Determine the [x, y] coordinate at the center of the cell enclosing the given text.  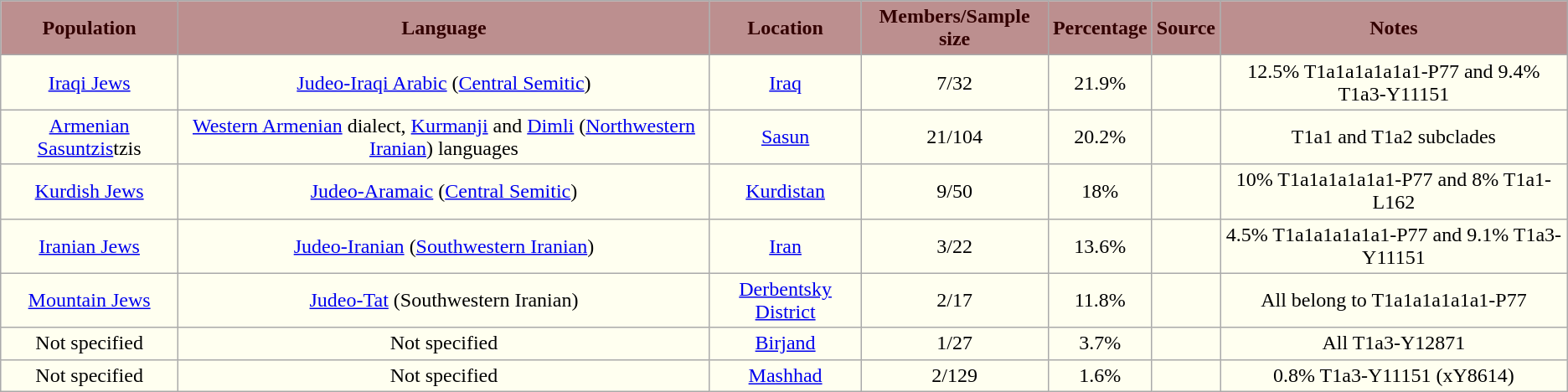
9/50 [955, 191]
Judeo-Aramaic (Central Semitic) [444, 191]
Iraqi Jews [90, 82]
12.5% T1a1a1a1a1a1-P77 and 9.4% T1a3-Y11151 [1394, 82]
Language [444, 28]
21.9% [1100, 82]
Judeo-Iranian (Southwestern Iranian) [444, 246]
All belong to T1a1a1a1a1a1-P77 [1394, 300]
Judeo-Iraqi Arabic (Central Semitic) [444, 82]
Derbentsky District [785, 300]
All T1a3-Y12871 [1394, 343]
Percentage [1100, 28]
21/104 [955, 137]
11.8% [1100, 300]
Location [785, 28]
2/17 [955, 300]
13.6% [1100, 246]
2/129 [955, 375]
Kurdistan [785, 191]
Members/Sample size [955, 28]
Iraq [785, 82]
Iranian Jews [90, 246]
Judeo-Tat (Southwestern Iranian) [444, 300]
Kurdish Jews [90, 191]
1/27 [955, 343]
Armenian Sasuntzistzis [90, 137]
18% [1100, 191]
3/22 [955, 246]
10% T1a1a1a1a1a1-P77 and 8% T1a1-L162 [1394, 191]
T1a1 and T1a2 subclades [1394, 137]
20.2% [1100, 137]
7/32 [955, 82]
Western Armenian dialect, Kurmanji and Dimli (Northwestern Iranian) languages [444, 137]
3.7% [1100, 343]
Mountain Jews [90, 300]
Mashhad [785, 375]
Notes [1394, 28]
0.8% T1a3-Y11151 (xY8614) [1394, 375]
1.6% [1100, 375]
Birjand [785, 343]
Iran [785, 246]
4.5% T1a1a1a1a1a1-P77 and 9.1% T1a3-Y11151 [1394, 246]
Sasun [785, 137]
Source [1186, 28]
Population [90, 28]
